Determine the [X, Y] coordinate at the center of the cell enclosing the given text.  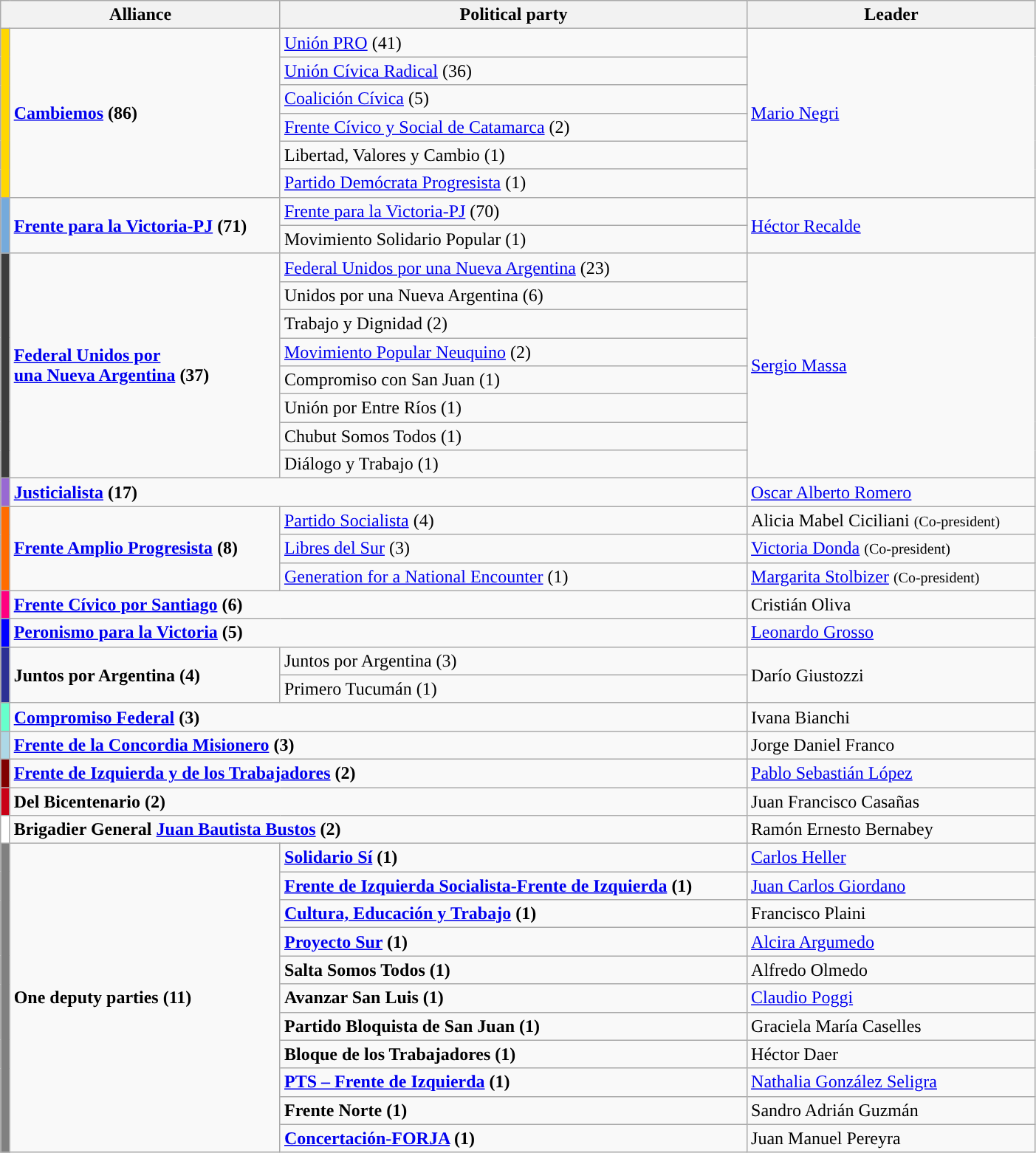
Unión PRO (41) [513, 43]
Mario Negri [892, 113]
Juan Carlos Giordano [892, 886]
Leader [892, 15]
Partido Socialista (4) [513, 520]
Unidos por una Nueva Argentina (6) [513, 295]
Generation for a National Encounter (1) [513, 576]
Del Bicentenario (2) [378, 801]
Brigadier General Juan Bautista Bustos (2) [378, 830]
Cambiemos (86) [145, 113]
Sergio Massa [892, 365]
Ivana Bianchi [892, 717]
Héctor Recalde [892, 225]
Justicialista (17) [378, 492]
Juan Manuel Pereyra [892, 1138]
Movimiento Popular Neuquino (2) [513, 352]
Compromiso Federal (3) [378, 717]
Coalición Cívica (5) [513, 99]
Diálogo y Trabajo (1) [513, 464]
Carlos Heller [892, 858]
Alicia Mabel Ciciliani (Co-president) [892, 520]
Chubut Somos Todos (1) [513, 436]
Frente de Izquierda y de los Trabajadores (2) [378, 773]
Political party [513, 15]
Libres del Sur (3) [513, 548]
Cristián Oliva [892, 605]
Frente Cívico por Santiago (6) [378, 605]
Proyecto Sur (1) [513, 942]
Federal Unidos poruna Nueva Argentina (37) [145, 365]
Pablo Sebastián López [892, 773]
Claudio Poggi [892, 998]
Salta Somos Todos (1) [513, 970]
Ramón Ernesto Bernabey [892, 830]
Frente de Izquierda Socialista-Frente de Izquierda (1) [513, 886]
Solidario Sí (1) [513, 858]
Federal Unidos por una Nueva Argentina (23) [513, 267]
Alcira Argumedo [892, 942]
Francisco Plaini [892, 914]
Alliance [140, 15]
Sandro Adrián Guzmán [892, 1110]
Margarita Stolbizer (Co-president) [892, 576]
Juan Francisco Casañas [892, 801]
One deputy parties (11) [145, 998]
Cultura, Educación y Trabajo (1) [513, 914]
Frente para la Victoria-PJ (71) [145, 225]
Jorge Daniel Franco [892, 745]
Juntos por Argentina (3) [513, 661]
Libertad, Valores y Cambio (1) [513, 155]
Trabajo y Dignidad (2) [513, 323]
Concertación-FORJA (1) [513, 1138]
Frente Amplio Progresista (8) [145, 548]
Partido Bloquista de San Juan (1) [513, 1026]
Frente Norte (1) [513, 1110]
Bloque de los Trabajadores (1) [513, 1054]
Leonardo Grosso [892, 633]
Darío Giustozzi [892, 675]
Oscar Alberto Romero [892, 492]
Juntos por Argentina (4) [145, 675]
Frente para la Victoria-PJ (70) [513, 211]
Partido Demócrata Progresista (1) [513, 183]
Unión Cívica Radical (36) [513, 71]
Graciela María Caselles [892, 1026]
Movimiento Solidario Popular (1) [513, 239]
Frente Cívico y Social de Catamarca (2) [513, 127]
Héctor Daer [892, 1054]
Avanzar San Luis (1) [513, 998]
Compromiso con San Juan (1) [513, 380]
PTS – Frente de Izquierda (1) [513, 1082]
Victoria Donda (Co-president) [892, 548]
Primero Tucumán (1) [513, 689]
Frente de la Concordia Misionero (3) [378, 745]
Nathalia González Seligra [892, 1082]
Alfredo Olmedo [892, 970]
Peronismo para la Victoria (5) [378, 633]
Unión por Entre Ríos (1) [513, 408]
